Identify which cell holds the provided text, then report its [X, Y] central coordinate. 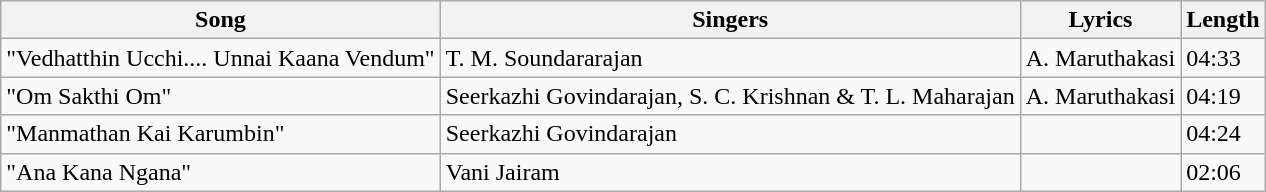
"Ana Kana Ngana" [220, 172]
Lyrics [1100, 20]
Song [220, 20]
Singers [730, 20]
Seerkazhi Govindarajan, S. C. Krishnan & T. L. Maharajan [730, 96]
Vani Jairam [730, 172]
Length [1223, 20]
04:24 [1223, 134]
"Om Sakthi Om" [220, 96]
Seerkazhi Govindarajan [730, 134]
02:06 [1223, 172]
"Vedhatthin Ucchi.... Unnai Kaana Vendum" [220, 58]
04:19 [1223, 96]
04:33 [1223, 58]
T. M. Soundararajan [730, 58]
"Manmathan Kai Karumbin" [220, 134]
